Output the (X, Y) coordinate of the center of the cell containing the given text.  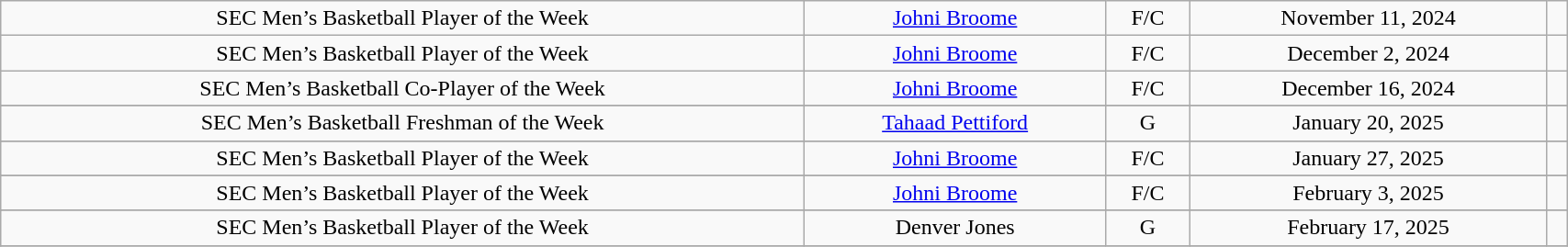
SEC Men’s Basketball Freshman of the Week (402, 123)
January 20, 2025 (1369, 123)
November 11, 2024 (1369, 18)
Denver Jones (954, 228)
February 17, 2025 (1369, 228)
December 16, 2024 (1369, 88)
SEC Men’s Basketball Co-Player of the Week (402, 88)
Tahaad Pettiford (954, 123)
December 2, 2024 (1369, 53)
February 3, 2025 (1369, 193)
January 27, 2025 (1369, 158)
